Locate the cell with the specified text and output its (X, Y) center coordinate. 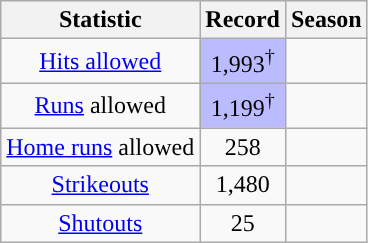
1,199† (243, 106)
Strikeouts (100, 185)
Home runs allowed (100, 147)
258 (243, 147)
Statistic (100, 20)
25 (243, 223)
Record (243, 20)
Hits allowed (100, 62)
Shutouts (100, 223)
Runs allowed (100, 106)
Season (326, 20)
1,480 (243, 185)
1,993† (243, 62)
